For the text-containing cell, return its midpoint in [X, Y] coordinate format. 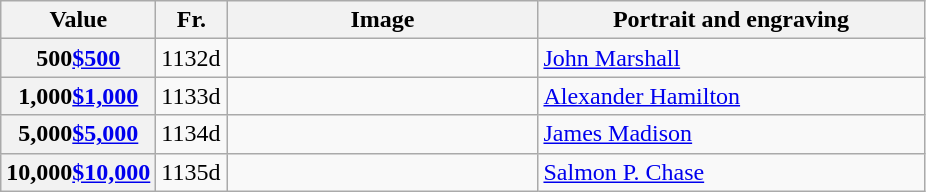
500$500 [78, 58]
Value [78, 20]
Alexander Hamilton [731, 96]
Image [382, 20]
1134d [192, 134]
10,000$10,000 [78, 172]
James Madison [731, 134]
Salmon P. Chase [731, 172]
1135d [192, 172]
Fr. [192, 20]
1132d [192, 58]
John Marshall [731, 58]
5,000$5,000 [78, 134]
1133d [192, 96]
Portrait and engraving [731, 20]
1,000$1,000 [78, 96]
